Detect which cell encompasses the target text, then output its [X, Y] center coordinate. 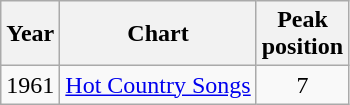
Peakposition [302, 34]
Hot Country Songs [158, 85]
Chart [158, 34]
1961 [30, 85]
Year [30, 34]
7 [302, 85]
